Capture the cell that displays the provided text and extract its (x, y) central coordinate. 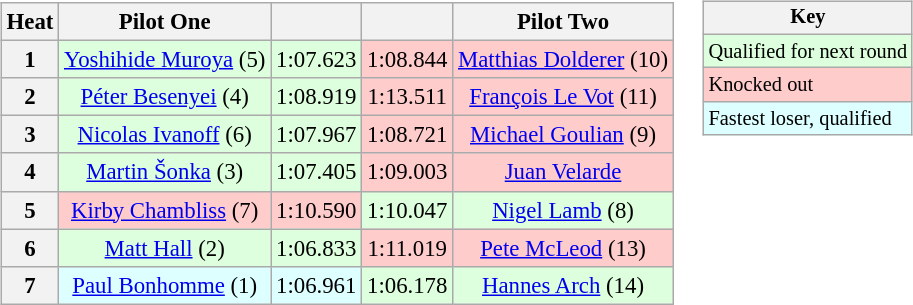
1:10.590 (316, 210)
2 (30, 97)
1:08.919 (316, 97)
1:07.623 (316, 60)
Michael Goulian (9) (564, 135)
Yoshihide Muroya (5) (165, 60)
Juan Velarde (564, 172)
Matt Hall (2) (165, 248)
Péter Besenyei (4) (165, 97)
Nigel Lamb (8) (564, 210)
Pilot Two (564, 22)
6 (30, 248)
3 (30, 135)
Pilot One (165, 22)
1:06.178 (408, 285)
Kirby Chambliss (7) (165, 210)
François Le Vot (11) (564, 97)
Nicolas Ivanoff (6) (165, 135)
Qualified for next round (808, 51)
1 (30, 60)
1:06.833 (316, 248)
1:09.003 (408, 172)
1:06.961 (316, 285)
4 (30, 172)
Hannes Arch (14) (564, 285)
Pete McLeod (13) (564, 248)
Heat (30, 22)
1:08.844 (408, 60)
1:07.967 (316, 135)
Paul Bonhomme (1) (165, 285)
1:08.721 (408, 135)
Martin Šonka (3) (165, 172)
Knocked out (808, 85)
1:10.047 (408, 210)
Matthias Dolderer (10) (564, 60)
5 (30, 210)
7 (30, 285)
Fastest loser, qualified (808, 119)
1:13.511 (408, 97)
Key (808, 18)
1:07.405 (316, 172)
1:11.019 (408, 248)
